From the cell containing the given text, extract its center point as (x, y) coordinate. 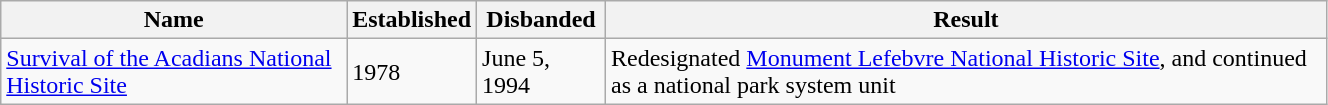
June 5, 1994 (542, 72)
Disbanded (542, 20)
Result (966, 20)
Name (174, 20)
1978 (412, 72)
Survival of the Acadians National Historic Site (174, 72)
Redesignated Monument Lefebvre National Historic Site, and continued as a national park system unit (966, 72)
Established (412, 20)
